Search for the cell housing the specified text and yield its (x, y) center coordinate. 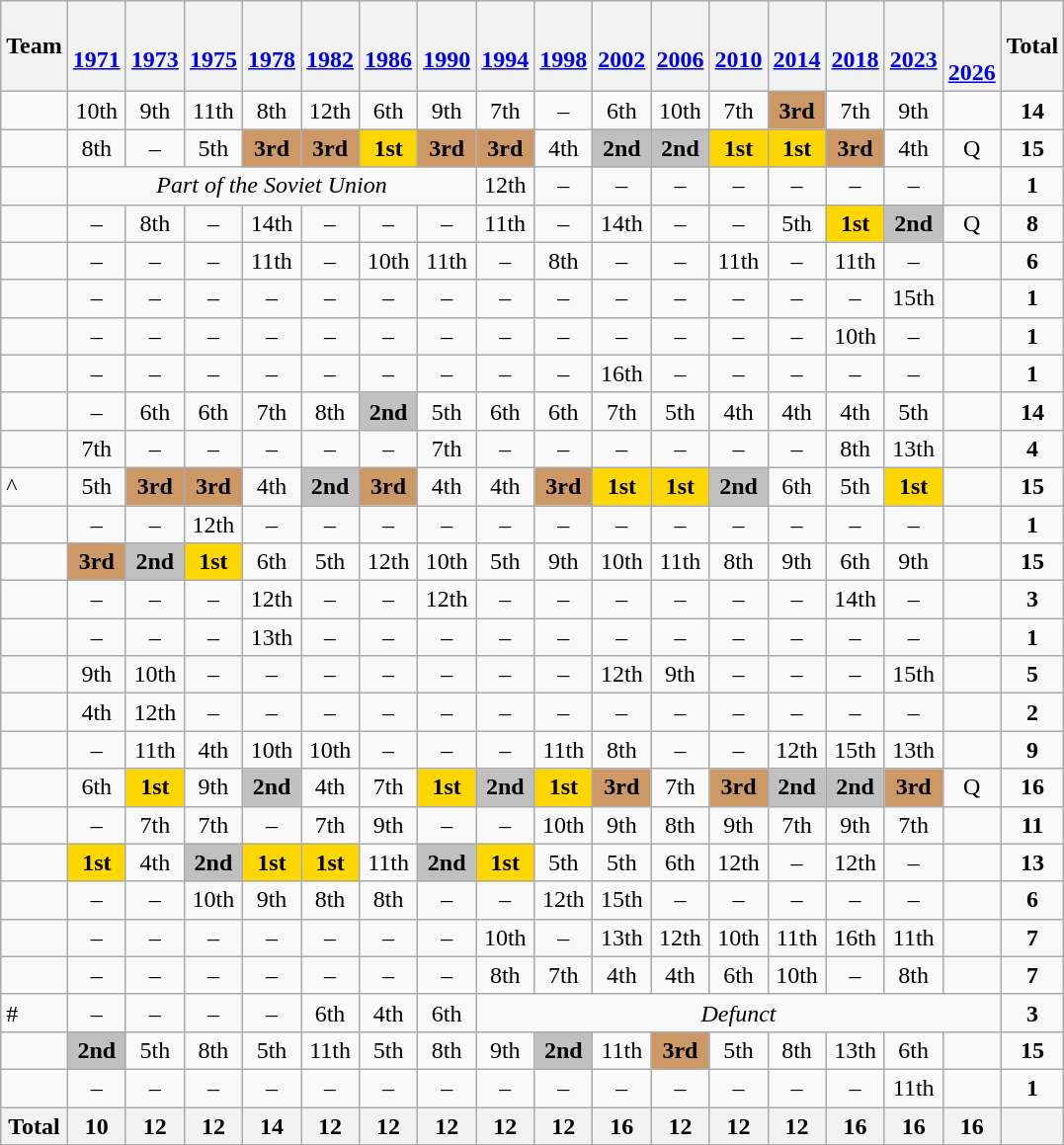
2018 (856, 46)
1982 (330, 46)
2010 (739, 46)
1986 (389, 46)
13 (1032, 862)
2002 (622, 46)
# (35, 1013)
2006 (680, 46)
2014 (796, 46)
1978 (271, 46)
1975 (213, 46)
Team (35, 46)
10 (97, 1125)
9 (1032, 750)
Defunct (739, 1013)
11 (1032, 825)
^ (35, 486)
1973 (154, 46)
4 (1032, 449)
2023 (913, 46)
Part of the Soviet Union (271, 186)
1994 (506, 46)
1998 (563, 46)
2 (1032, 712)
1971 (97, 46)
2026 (972, 46)
8 (1032, 223)
5 (1032, 675)
1990 (447, 46)
